From the cell containing the given text, extract its center point as [X, Y] coordinate. 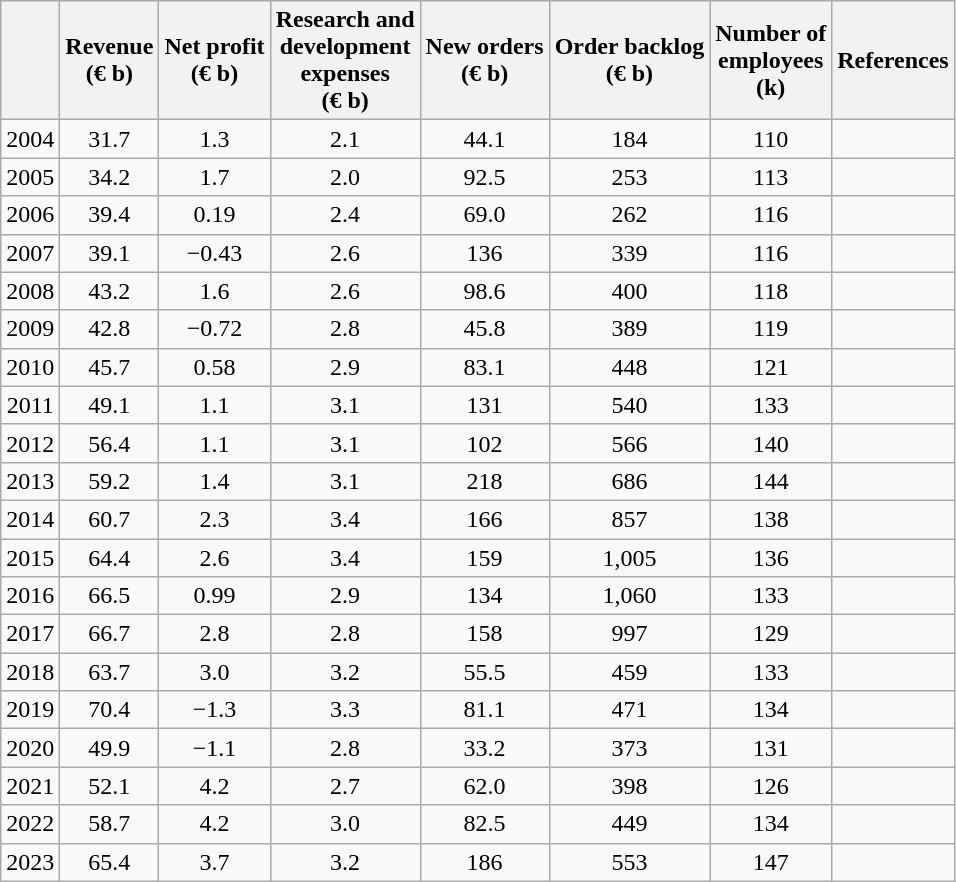
2004 [30, 139]
−1.3 [214, 710]
184 [630, 139]
2022 [30, 824]
−1.1 [214, 748]
69.0 [484, 215]
110 [771, 139]
540 [630, 405]
2021 [30, 786]
33.2 [484, 748]
82.5 [484, 824]
39.4 [110, 215]
113 [771, 177]
59.2 [110, 481]
63.7 [110, 672]
186 [484, 862]
144 [771, 481]
References [894, 60]
2005 [30, 177]
686 [630, 481]
2.4 [345, 215]
1,005 [630, 557]
45.8 [484, 329]
2.0 [345, 177]
Revenue(€ b) [110, 60]
253 [630, 177]
2006 [30, 215]
60.7 [110, 519]
2020 [30, 748]
−0.72 [214, 329]
2012 [30, 443]
389 [630, 329]
3.7 [214, 862]
Number ofemployees(k) [771, 60]
62.0 [484, 786]
566 [630, 443]
52.1 [110, 786]
2011 [30, 405]
398 [630, 786]
58.7 [110, 824]
166 [484, 519]
2015 [30, 557]
45.7 [110, 367]
49.9 [110, 748]
2.7 [345, 786]
Order backlog(€ b) [630, 60]
66.7 [110, 634]
43.2 [110, 291]
121 [771, 367]
147 [771, 862]
98.6 [484, 291]
857 [630, 519]
1.6 [214, 291]
1,060 [630, 596]
66.5 [110, 596]
49.1 [110, 405]
2013 [30, 481]
2016 [30, 596]
0.99 [214, 596]
471 [630, 710]
459 [630, 672]
New orders(€ b) [484, 60]
102 [484, 443]
0.19 [214, 215]
2009 [30, 329]
2.3 [214, 519]
339 [630, 253]
118 [771, 291]
126 [771, 786]
44.1 [484, 139]
400 [630, 291]
55.5 [484, 672]
373 [630, 748]
262 [630, 215]
449 [630, 824]
997 [630, 634]
70.4 [110, 710]
448 [630, 367]
2008 [30, 291]
553 [630, 862]
2018 [30, 672]
140 [771, 443]
1.7 [214, 177]
159 [484, 557]
92.5 [484, 177]
−0.43 [214, 253]
81.1 [484, 710]
3.3 [345, 710]
1.3 [214, 139]
31.7 [110, 139]
64.4 [110, 557]
34.2 [110, 177]
2019 [30, 710]
0.58 [214, 367]
119 [771, 329]
42.8 [110, 329]
218 [484, 481]
39.1 [110, 253]
129 [771, 634]
65.4 [110, 862]
158 [484, 634]
2007 [30, 253]
83.1 [484, 367]
138 [771, 519]
2023 [30, 862]
1.4 [214, 481]
2017 [30, 634]
2.1 [345, 139]
2010 [30, 367]
56.4 [110, 443]
Research anddevelopmentexpenses(€ b) [345, 60]
Net profit(€ b) [214, 60]
2014 [30, 519]
